Return (x, y) of the center of cell containing provided text 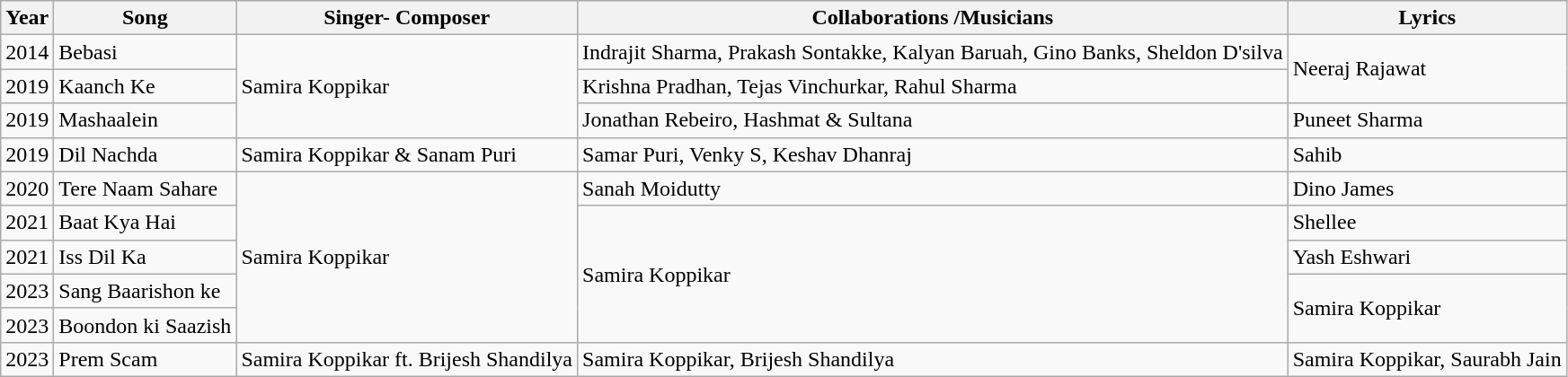
2014 (27, 52)
Prem Scam (146, 359)
Samira Koppikar ft. Brijesh Shandilya (407, 359)
Iss Dil Ka (146, 257)
Sanah Moidutty (933, 188)
Tere Naam Sahare (146, 188)
Dino James (1427, 188)
Boondon ki Saazish (146, 325)
Song (146, 18)
Baat Kya Hai (146, 223)
Singer- Composer (407, 18)
Kaanch Ke (146, 86)
Sang Baarishon ke (146, 291)
Bebasi (146, 52)
Mashaalein (146, 120)
Shellee (1427, 223)
Dil Nachda (146, 154)
Sahib (1427, 154)
Neeraj Rajawat (1427, 69)
Year (27, 18)
Yash Eshwari (1427, 257)
Krishna Pradhan, Tejas Vinchurkar, Rahul Sharma (933, 86)
Indrajit Sharma, Prakash Sontakke, Kalyan Baruah, Gino Banks, Sheldon D'silva (933, 52)
Samar Puri, Venky S, Keshav Dhanraj (933, 154)
Samira Koppikar, Brijesh Shandilya (933, 359)
Jonathan Rebeiro, Hashmat & Sultana (933, 120)
2020 (27, 188)
Puneet Sharma (1427, 120)
Samira Koppikar & Sanam Puri (407, 154)
Lyrics (1427, 18)
Collaborations /Musicians (933, 18)
Samira Koppikar, Saurabh Jain (1427, 359)
